Identify which cell holds the provided text, then report its [x, y] central coordinate. 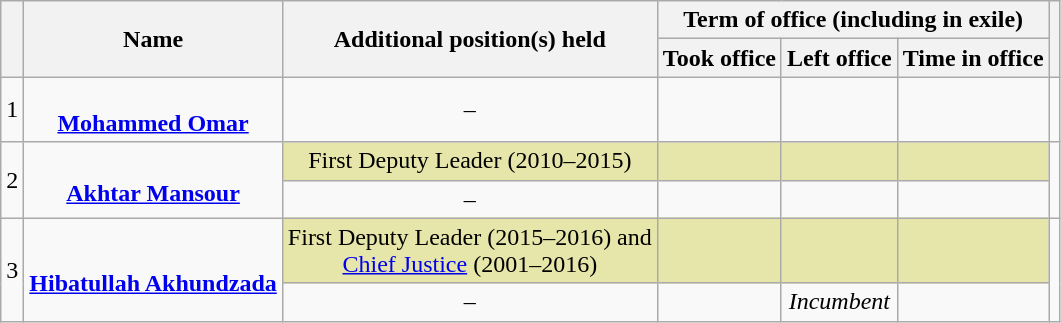
1 [12, 110]
Took office [719, 58]
Hibatullah Akhundzada [154, 270]
Time in office [973, 58]
Left office [839, 58]
Akhtar Mansour [154, 180]
Mohammed Omar [154, 110]
First Deputy Leader (2015–2016) andChief Justice (2001–2016) [470, 250]
First Deputy Leader (2010–2015) [470, 161]
3 [12, 270]
Name [154, 39]
2 [12, 180]
Additional position(s) held [470, 39]
Incumbent [839, 302]
Term of office (including in exile) [853, 20]
